For the text-containing cell, return its midpoint in [X, Y] coordinate format. 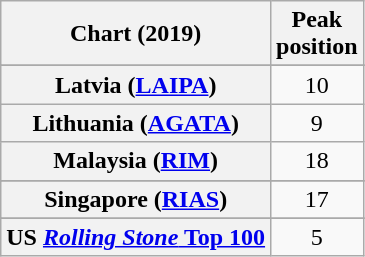
9 [317, 123]
Chart (2019) [136, 34]
Singapore (RIAS) [136, 199]
5 [317, 237]
Lithuania (AGATA) [136, 123]
10 [317, 85]
Malaysia (RIM) [136, 161]
18 [317, 161]
17 [317, 199]
US Rolling Stone Top 100 [136, 237]
Peakposition [317, 34]
Latvia (LAIPA) [136, 85]
